Capture the cell that displays the provided text and extract its (x, y) central coordinate. 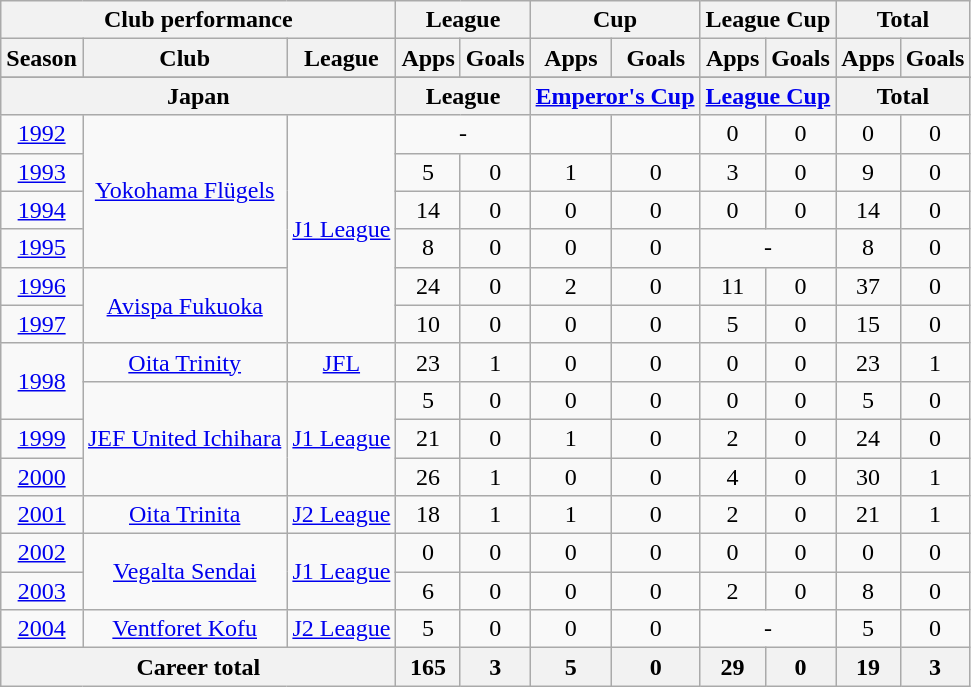
11 (732, 286)
1992 (42, 134)
JFL (342, 362)
165 (428, 667)
9 (868, 172)
Oita Trinity (184, 362)
Cup (615, 20)
37 (868, 286)
JEF United Ichihara (184, 438)
Club performance (198, 20)
Emperor's Cup (615, 96)
1999 (42, 438)
Vegalta Sendai (184, 572)
2002 (42, 553)
2003 (42, 591)
Career total (198, 667)
1996 (42, 286)
30 (868, 477)
1993 (42, 172)
19 (868, 667)
2001 (42, 515)
Oita Trinita (184, 515)
1998 (42, 381)
15 (868, 324)
Club (184, 58)
Season (42, 58)
29 (732, 667)
Yokohama Flügels (184, 191)
10 (428, 324)
Avispa Fukuoka (184, 305)
26 (428, 477)
Japan (198, 96)
4 (732, 477)
6 (428, 591)
1997 (42, 324)
1994 (42, 210)
2004 (42, 629)
18 (428, 515)
Ventforet Kofu (184, 629)
2000 (42, 477)
1995 (42, 248)
